Pinpoint the cell where the given text exists, returning its [X, Y] midpoint coordinate. 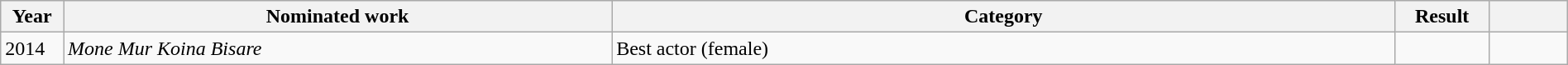
2014 [32, 48]
Category [1004, 17]
Nominated work [337, 17]
Year [32, 17]
Result [1442, 17]
Best actor (female) [1004, 48]
Mone Mur Koina Bisare [337, 48]
